From the cell containing the given text, extract its center point as (X, Y) coordinate. 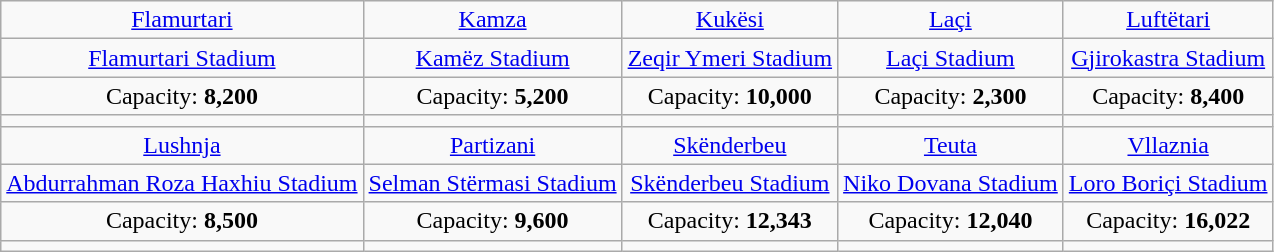
Capacity: 16,022 (1168, 221)
Capacity: 9,600 (492, 221)
Abdurrahman Roza Haxhiu Stadium (182, 183)
Luftëtari (1168, 20)
Laçi (951, 20)
Lushnja (182, 145)
Capacity: 8,500 (182, 221)
Loro Boriçi Stadium (1168, 183)
Capacity: 8,200 (182, 96)
Teuta (951, 145)
Capacity: 2,300 (951, 96)
Capacity: 12,343 (730, 221)
Skënderbeu Stadium (730, 183)
Vllaznia (1168, 145)
Kukësi (730, 20)
Capacity: 8,400 (1168, 96)
Capacity: 12,040 (951, 221)
Laçi Stadium (951, 58)
Skënderbeu (730, 145)
Niko Dovana Stadium (951, 183)
Gjirokastra Stadium (1168, 58)
Flamurtari (182, 20)
Zeqir Ymeri Stadium (730, 58)
Selman Stërmasi Stadium (492, 183)
Flamurtari Stadium (182, 58)
Capacity: 10,000 (730, 96)
Capacity: 5,200 (492, 96)
Kamza (492, 20)
Kamëz Stadium (492, 58)
Partizani (492, 145)
